Identify which cell holds the provided text, then report its (X, Y) central coordinate. 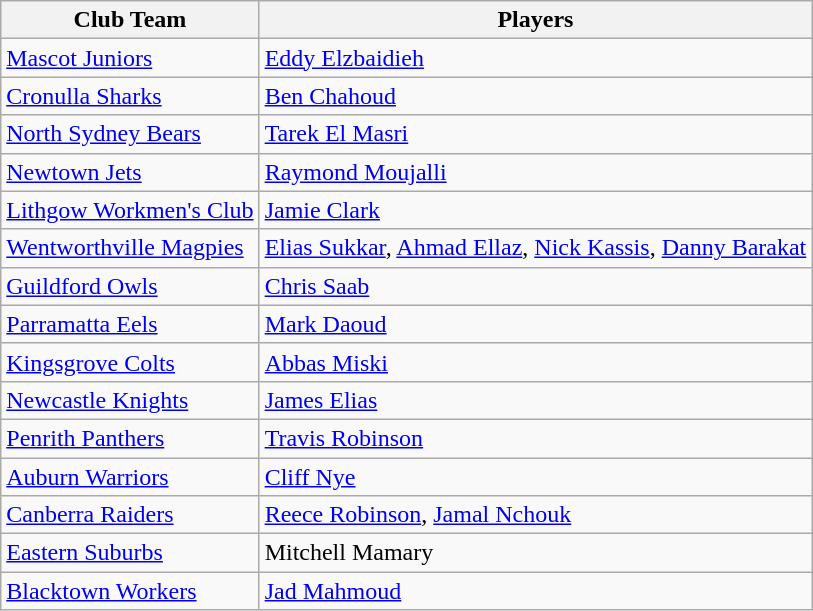
Jad Mahmoud (536, 591)
Players (536, 20)
Travis Robinson (536, 438)
Canberra Raiders (130, 515)
Chris Saab (536, 286)
Elias Sukkar, Ahmad Ellaz, Nick Kassis, Danny Barakat (536, 248)
Club Team (130, 20)
Wentworthville Magpies (130, 248)
Guildford Owls (130, 286)
North Sydney Bears (130, 134)
Kingsgrove Colts (130, 362)
Eddy Elzbaidieh (536, 58)
Eastern Suburbs (130, 553)
Auburn Warriors (130, 477)
Mark Daoud (536, 324)
James Elias (536, 400)
Reece Robinson, Jamal Nchouk (536, 515)
Ben Chahoud (536, 96)
Cronulla Sharks (130, 96)
Cliff Nye (536, 477)
Lithgow Workmen's Club (130, 210)
Raymond Moujalli (536, 172)
Abbas Miski (536, 362)
Mascot Juniors (130, 58)
Newcastle Knights (130, 400)
Blacktown Workers (130, 591)
Tarek El Masri (536, 134)
Mitchell Mamary (536, 553)
Parramatta Eels (130, 324)
Jamie Clark (536, 210)
Penrith Panthers (130, 438)
Newtown Jets (130, 172)
